For the text-containing cell, return its midpoint in [X, Y] coordinate format. 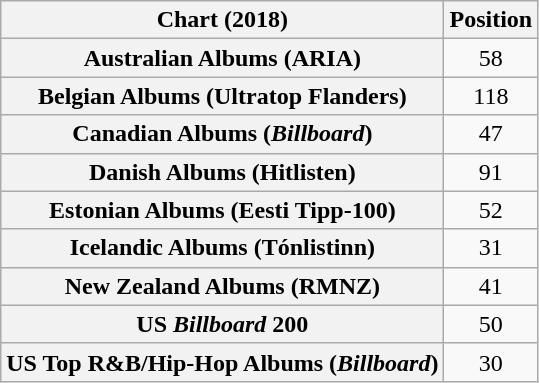
US Billboard 200 [222, 324]
91 [491, 172]
31 [491, 248]
30 [491, 362]
118 [491, 96]
41 [491, 286]
58 [491, 58]
Chart (2018) [222, 20]
47 [491, 134]
Australian Albums (ARIA) [222, 58]
52 [491, 210]
New Zealand Albums (RMNZ) [222, 286]
Danish Albums (Hitlisten) [222, 172]
Belgian Albums (Ultratop Flanders) [222, 96]
US Top R&B/Hip-Hop Albums (Billboard) [222, 362]
50 [491, 324]
Icelandic Albums (Tónlistinn) [222, 248]
Estonian Albums (Eesti Tipp-100) [222, 210]
Canadian Albums (Billboard) [222, 134]
Position [491, 20]
